Locate the cell with the specified text and output its [x, y] center coordinate. 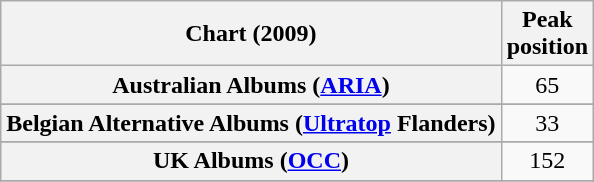
Chart (2009) [251, 34]
Australian Albums (ARIA) [251, 85]
UK Albums (OCC) [251, 161]
Peakposition [547, 34]
152 [547, 161]
65 [547, 85]
33 [547, 123]
Belgian Alternative Albums (Ultratop Flanders) [251, 123]
